Detect which cell encompasses the target text, then output its (X, Y) center coordinate. 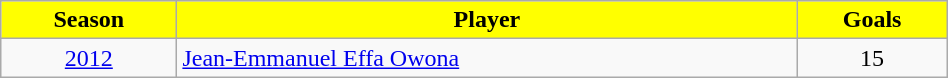
Jean-Emmanuel Effa Owona (487, 58)
15 (872, 58)
Season (89, 20)
2012 (89, 58)
Goals (872, 20)
Player (487, 20)
